Identify which cell holds the provided text, then report its (x, y) central coordinate. 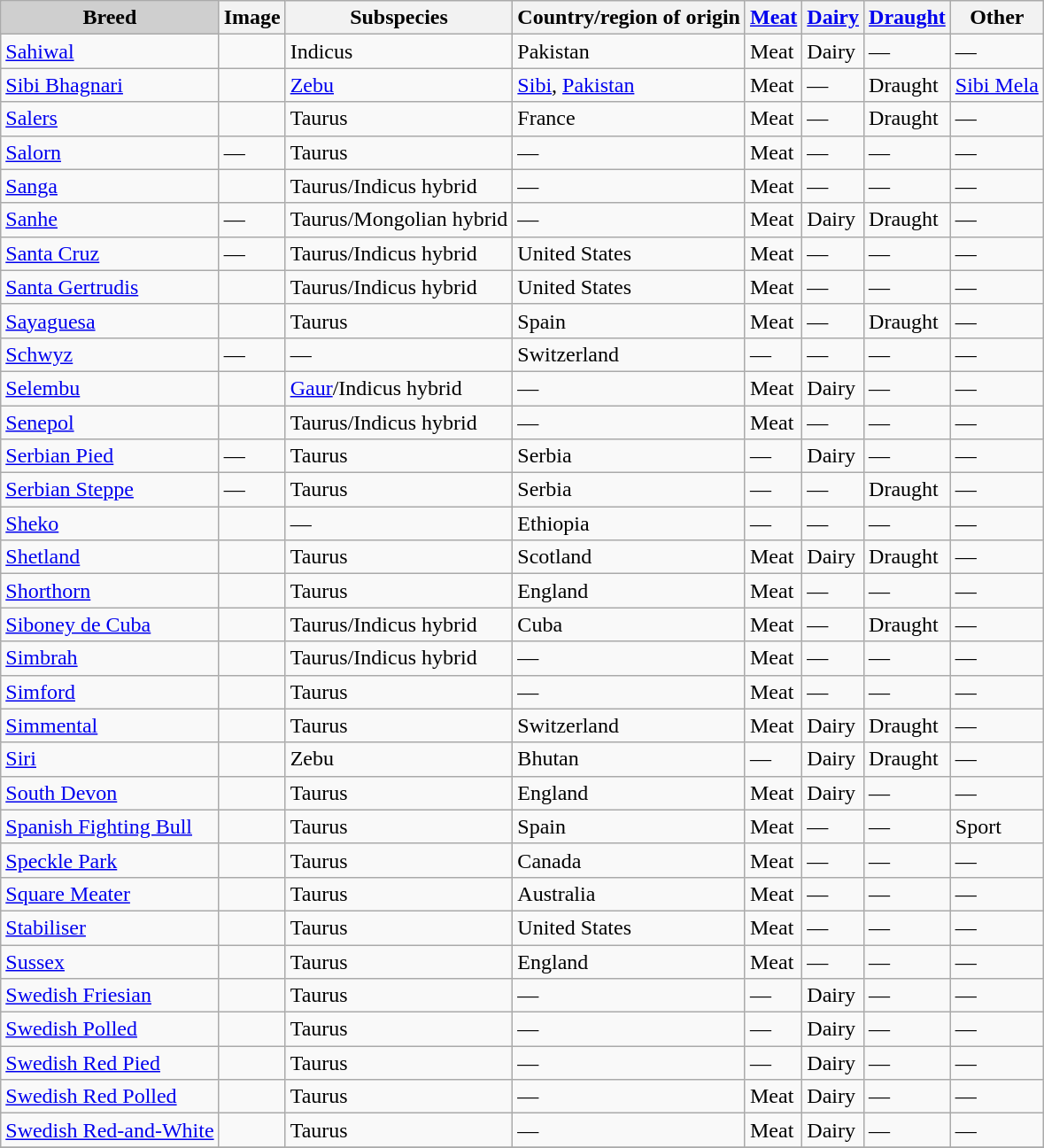
Pakistan (629, 51)
Senepol (110, 423)
Indicus (398, 51)
Sibi Bhagnari (110, 85)
Cuba (629, 624)
Speckle Park (110, 860)
Ethiopia (629, 524)
Sibi, Pakistan (629, 85)
Salorn (110, 152)
Sport (997, 826)
Other (997, 18)
Sanga (110, 186)
Simbrah (110, 658)
Sussex (110, 961)
Sibi Mela (997, 85)
Australia (629, 894)
Swedish Red Polled (110, 1097)
Shetland (110, 557)
Subspecies (398, 18)
Serbian Pied (110, 456)
Swedish Friesian (110, 996)
Canada (629, 860)
Santa Cruz (110, 253)
Gaur/Indicus hybrid (398, 388)
Bhutan (629, 759)
Siri (110, 759)
Swedish Red Pied (110, 1063)
Simmental (110, 725)
Salers (110, 119)
Spanish Fighting Bull (110, 826)
Simford (110, 692)
South Devon (110, 793)
Sayaguesa (110, 321)
Sanhe (110, 220)
Taurus/Mongolian hybrid (398, 220)
Breed (110, 18)
Sheko (110, 524)
Serbian Steppe (110, 490)
France (629, 119)
Sahiwal (110, 51)
Santa Gertrudis (110, 287)
Stabiliser (110, 927)
Schwyz (110, 354)
Square Meater (110, 894)
Shorthorn (110, 591)
Scotland (629, 557)
Country/region of origin (629, 18)
Selembu (110, 388)
Swedish Red-and-White (110, 1130)
Siboney de Cuba (110, 624)
Image (251, 18)
Swedish Polled (110, 1029)
